Provide the (X, Y) coordinate of the cell's center where the given text is located.  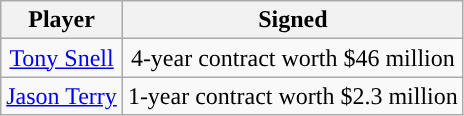
Signed (292, 20)
Player (62, 20)
Tony Snell (62, 58)
1-year contract worth $2.3 million (292, 96)
Jason Terry (62, 96)
4-year contract worth $46 million (292, 58)
